Scan for the cell matching the given text and deliver its (x, y) coordinate at center. 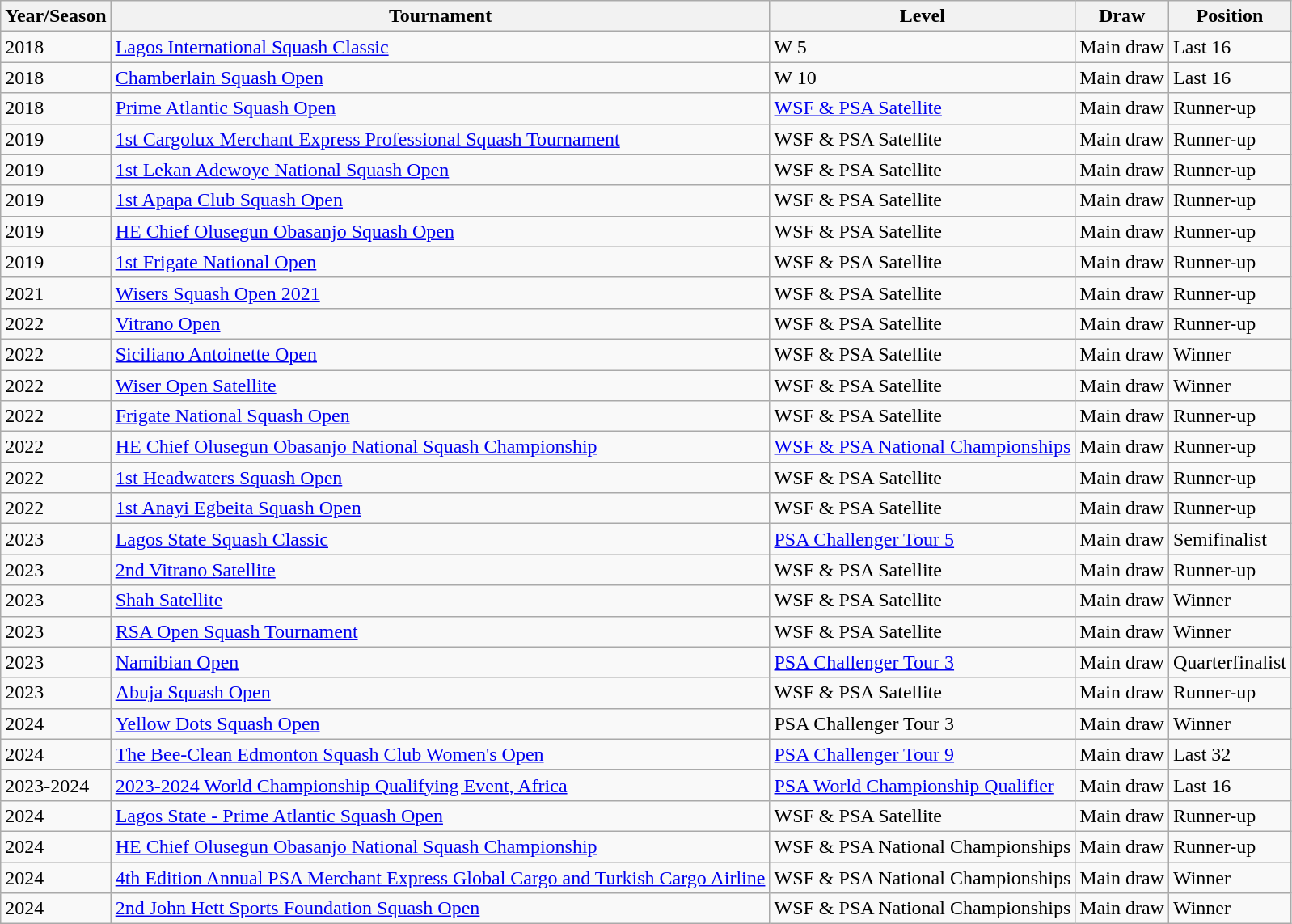
1st Headwaters Squash Open (440, 478)
Yellow Dots Squash Open (440, 724)
Lagos International Squash Classic (440, 47)
Abuja Squash Open (440, 693)
2nd Vitrano Satellite (440, 570)
Position (1229, 16)
PSA World Championship Qualifier (923, 785)
Draw (1122, 16)
PSA Challenger Tour 9 (923, 754)
1st Cargolux Merchant Express Professional Squash Tournament (440, 139)
Year/Season (56, 16)
2nd John Hett Sports Foundation Squash Open (440, 909)
Vitrano Open (440, 323)
1st Lekan Adewoye National Squash Open (440, 170)
1st Apapa Club Squash Open (440, 200)
4th Edition Annual PSA Merchant Express Global Cargo and Turkish Cargo Airline (440, 877)
1st Anayi Egbeita Squash Open (440, 508)
The Bee-Clean Edmonton Squash Club Women's Open (440, 754)
Level (923, 16)
RSA Open Squash Tournament (440, 631)
Tournament (440, 16)
Quarterfinalist (1229, 662)
Wisers Squash Open 2021 (440, 293)
W 5 (923, 47)
2023-2024 (56, 785)
Namibian Open (440, 662)
Last 32 (1229, 754)
Prime Atlantic Squash Open (440, 108)
PSA Challenger Tour 5 (923, 539)
2021 (56, 293)
Shah Satellite (440, 601)
HE Chief Olusegun Obasanjo Squash Open (440, 231)
W 10 (923, 78)
Lagos State - Prime Atlantic Squash Open (440, 816)
Siciliano Antoinette Open (440, 354)
1st Frigate National Open (440, 262)
Semifinalist (1229, 539)
Wiser Open Satellite (440, 386)
2023-2024 World Championship Qualifying Event, Africa (440, 785)
Frigate National Squash Open (440, 416)
Chamberlain Squash Open (440, 78)
Lagos State Squash Classic (440, 539)
